From the cell containing the given text, extract its center point as [x, y] coordinate. 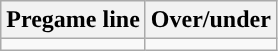
Over/under [210, 20]
Pregame line [74, 20]
